For the text-containing cell, return its midpoint in (x, y) coordinate format. 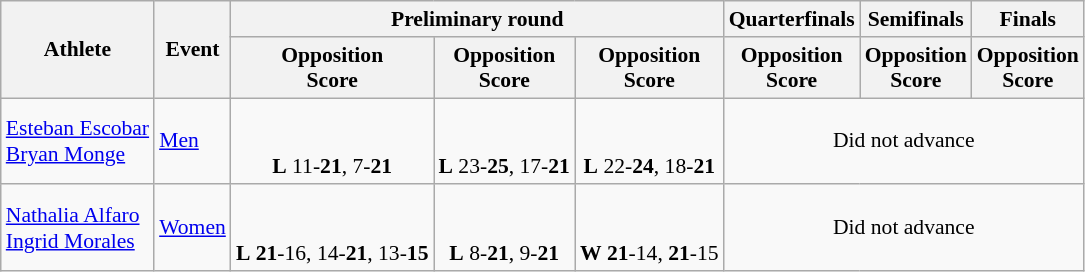
Preliminary round (478, 19)
Nathalia AlfaroIngrid Morales (78, 228)
L 8-21, 9-21 (504, 228)
L 22-24, 18-21 (650, 142)
Esteban EscobarBryan Monge (78, 142)
Athlete (78, 50)
W 21-14, 21-15 (650, 228)
L 11-21, 7-21 (332, 142)
Event (192, 50)
L 23-25, 17-21 (504, 142)
Finals (1028, 19)
Semifinals (916, 19)
L 21-16, 14-21, 13-15 (332, 228)
Men (192, 142)
Women (192, 228)
Quarterfinals (792, 19)
